Determine the [x, y] coordinate at the center of the cell enclosing the given text.  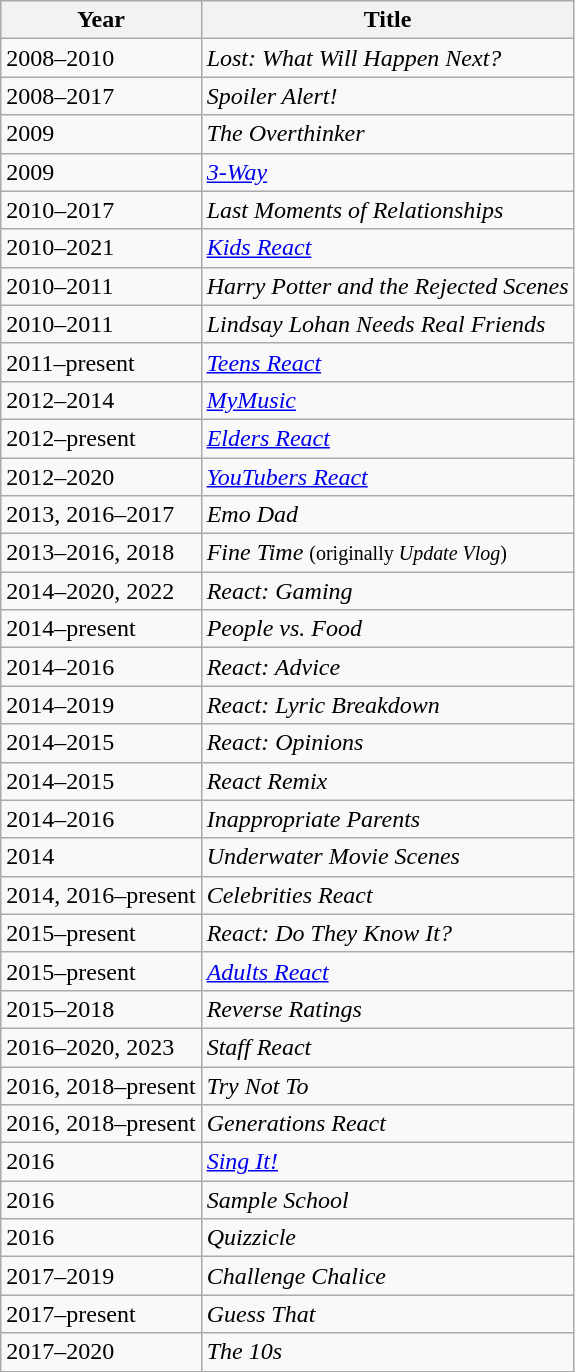
Challenge Chalice [388, 1276]
2017–2019 [101, 1276]
2012–2020 [101, 477]
React: Opinions [388, 743]
Sample School [388, 1200]
The Overthinker [388, 134]
3-Way [388, 172]
Spoiler Alert! [388, 96]
Quizzicle [388, 1238]
Last Moments of Relationships [388, 210]
React: Gaming [388, 591]
2010–2017 [101, 210]
Year [101, 20]
Lindsay Lohan Needs Real Friends [388, 324]
People vs. Food [388, 629]
Staff React [388, 1047]
Generations React [388, 1124]
Title [388, 20]
Guess That [388, 1314]
Elders React [388, 438]
Inappropriate Parents [388, 819]
React: Do They Know It? [388, 933]
MyMusic [388, 400]
2011–present [101, 362]
Harry Potter and the Rejected Scenes [388, 286]
Fine Time (originally Update Vlog) [388, 553]
Teens React [388, 362]
2014–2019 [101, 705]
React: Advice [388, 667]
The 10s [388, 1352]
2017–2020 [101, 1352]
2012–present [101, 438]
Adults React [388, 971]
Emo Dad [388, 515]
2012–2014 [101, 400]
2013–2016, 2018 [101, 553]
Lost: What Will Happen Next? [388, 58]
2010–2021 [101, 248]
2014–2020, 2022 [101, 591]
Reverse Ratings [388, 1009]
Try Not To [388, 1085]
2016–2020, 2023 [101, 1047]
2017–present [101, 1314]
Sing It! [388, 1162]
2008–2010 [101, 58]
React Remix [388, 781]
2014, 2016–present [101, 895]
Kids React [388, 248]
Celebrities React [388, 895]
YouTubers React [388, 477]
2013, 2016–2017 [101, 515]
2008–2017 [101, 96]
2014–present [101, 629]
Underwater Movie Scenes [388, 857]
2014 [101, 857]
2015–2018 [101, 1009]
React: Lyric Breakdown [388, 705]
